Output the [x, y] coordinate of the center of the cell containing the given text.  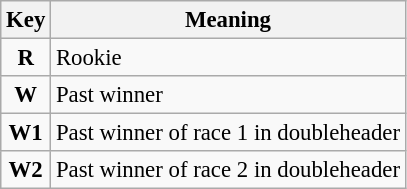
W2 [26, 170]
W [26, 95]
Rookie [228, 58]
Past winner of race 1 in doubleheader [228, 133]
Key [26, 20]
W1 [26, 133]
R [26, 58]
Meaning [228, 20]
Past winner of race 2 in doubleheader [228, 170]
Past winner [228, 95]
